Return [x, y] of the center of cell containing provided text 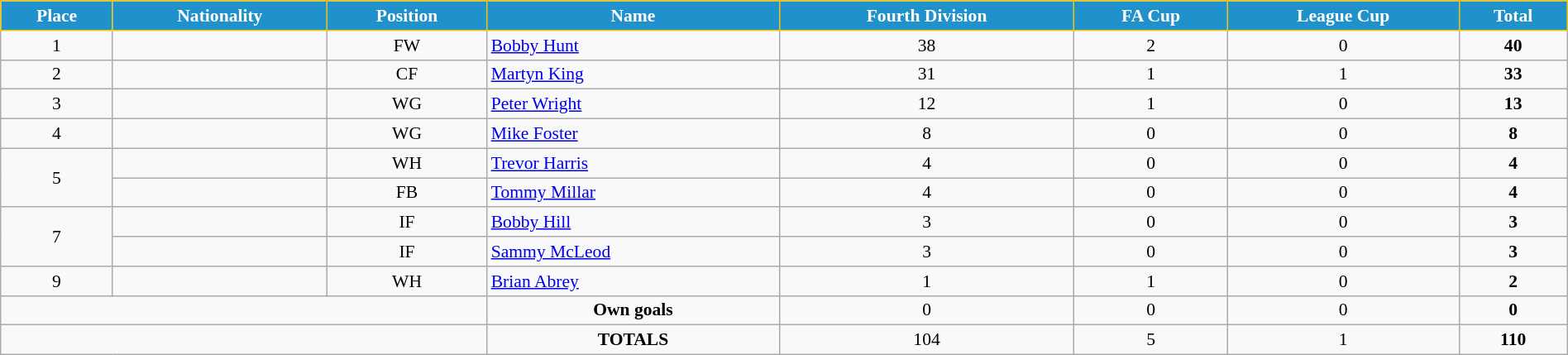
33 [1513, 74]
Mike Foster [633, 134]
Martyn King [633, 74]
League Cup [1343, 16]
Trevor Harris [633, 163]
104 [926, 340]
9 [57, 281]
FW [407, 46]
Nationality [220, 16]
TOTALS [633, 340]
Tommy Millar [633, 193]
Own goals [633, 310]
38 [926, 46]
Bobby Hunt [633, 46]
40 [1513, 46]
Peter Wright [633, 104]
Brian Abrey [633, 281]
Place [57, 16]
Sammy McLeod [633, 252]
110 [1513, 340]
Name [633, 16]
Position [407, 16]
CF [407, 74]
FA Cup [1151, 16]
Bobby Hill [633, 223]
FB [407, 193]
7 [57, 237]
13 [1513, 104]
31 [926, 74]
Fourth Division [926, 16]
Total [1513, 16]
12 [926, 104]
